For the text-containing cell, return its midpoint in [X, Y] coordinate format. 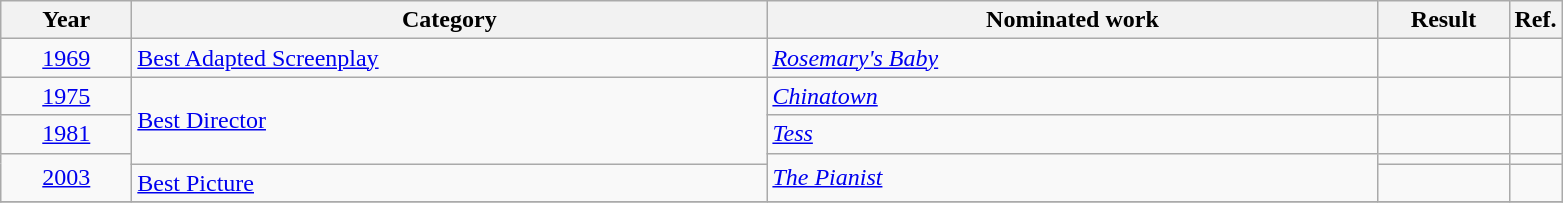
Ref. [1536, 20]
Nominated work [1072, 20]
1969 [66, 58]
The Pianist [1072, 178]
Year [66, 20]
Tess [1072, 134]
Best Picture [450, 183]
Chinatown [1072, 96]
1981 [66, 134]
Best Adapted Screenplay [450, 58]
Rosemary's Baby [1072, 58]
1975 [66, 96]
Best Director [450, 120]
2003 [66, 178]
Category [450, 20]
Result [1444, 20]
